Output the (X, Y) coordinate of the center of the cell containing the given text.  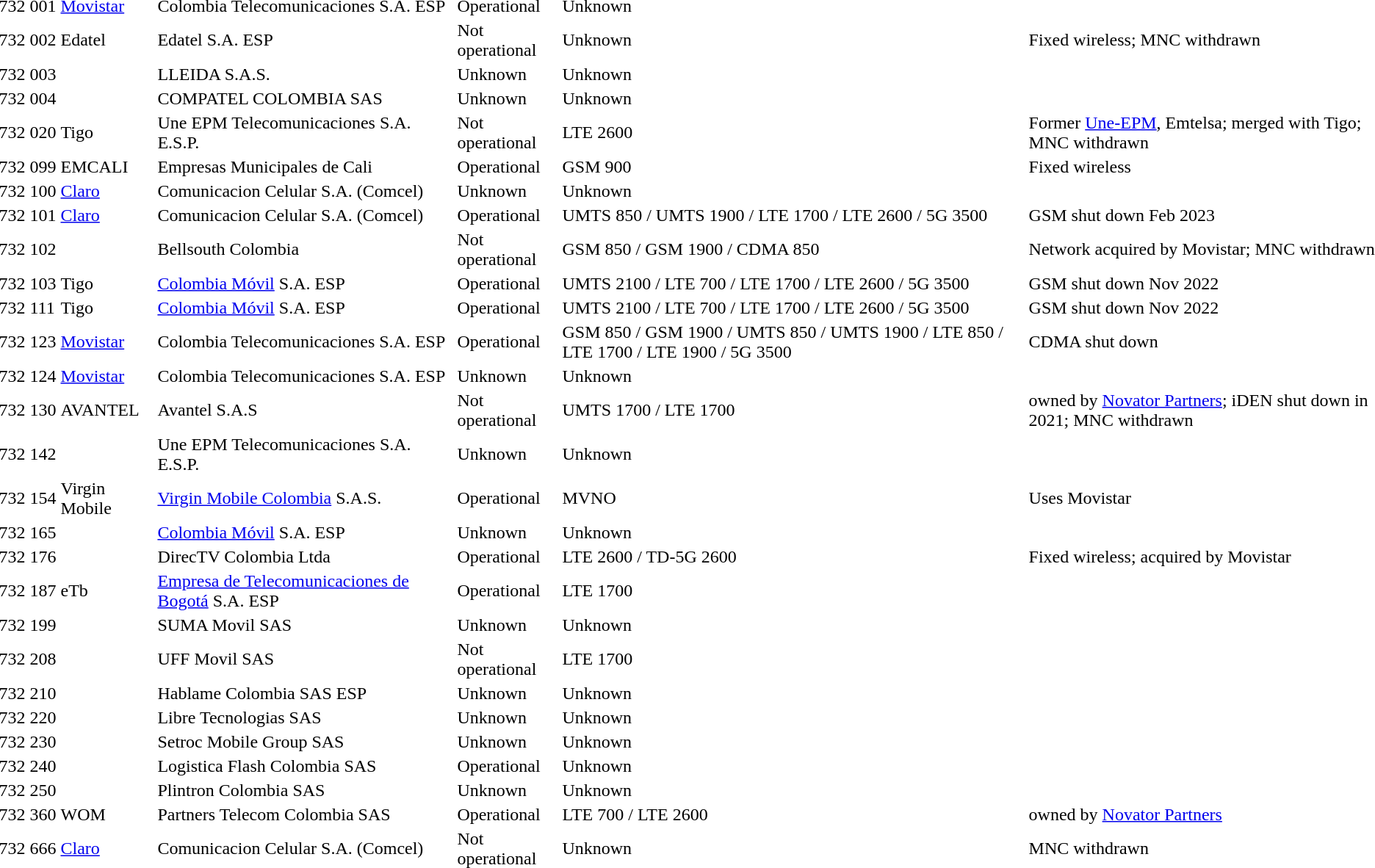
LTE 2600 (793, 132)
Logistica Flash Colombia SAS (306, 766)
142 (43, 454)
Bellsouth Colombia (306, 250)
004 (43, 98)
Virgin Mobile Colombia S.A.S. (306, 498)
EMCALI (107, 167)
eTb (107, 590)
MVNO (793, 498)
Virgin Mobile (107, 498)
360 (43, 814)
176 (43, 557)
002 (43, 40)
111 (43, 308)
102 (43, 250)
Partners Telecom Colombia SAS (306, 814)
UMTS 850 / UMTS 1900 / LTE 1700 / LTE 2600 / 5G 3500 (793, 215)
SUMA Movil SAS (306, 625)
250 (43, 790)
208 (43, 659)
Setroc Mobile Group SAS (306, 742)
020 (43, 132)
DirecTV Colombia Ltda (306, 557)
Empresas Municipales de Cali (306, 167)
AVANTEL (107, 410)
Empresa de Telecomunicaciones de Bogotá S.A. ESP (306, 590)
220 (43, 717)
199 (43, 625)
123 (43, 342)
187 (43, 590)
Libre Tecnologias SAS (306, 717)
UFF Movil SAS (306, 659)
LTE 700 / LTE 2600 (793, 814)
003 (43, 74)
154 (43, 498)
099 (43, 167)
Hablame Colombia SAS ESP (306, 693)
100 (43, 191)
Plintron Colombia SAS (306, 790)
COMPATEL COLOMBIA SAS (306, 98)
124 (43, 376)
240 (43, 766)
165 (43, 532)
Avantel S.A.S (306, 410)
GSM 900 (793, 167)
UMTS 1700 / LTE 1700 (793, 410)
GSM 850 / GSM 1900 / CDMA 850 (793, 250)
Edatel S.A. ESP (306, 40)
WOM (107, 814)
LTE 2600 / TD-5G 2600 (793, 557)
130 (43, 410)
103 (43, 283)
Edatel (107, 40)
210 (43, 693)
230 (43, 742)
GSM 850 / GSM 1900 / UMTS 850 / UMTS 1900 / LTE 850 / LTE 1700 / LTE 1900 / 5G 3500 (793, 342)
LLEIDA S.A.S. (306, 74)
101 (43, 215)
